Output the (x, y) coordinate of the center of the cell containing the given text.  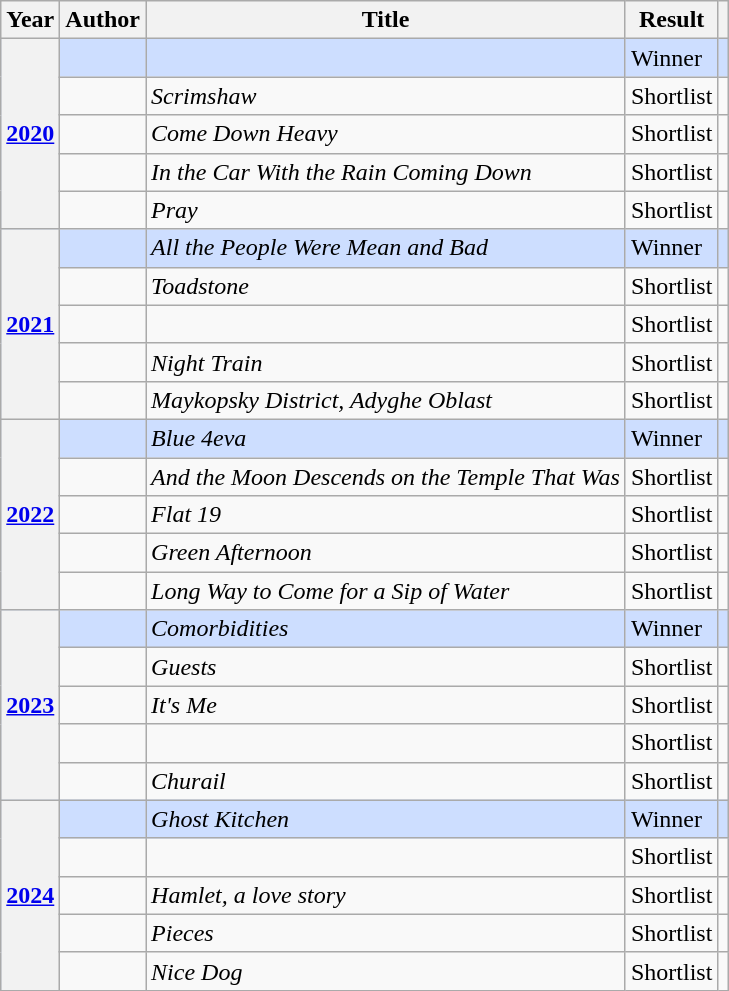
Pray (386, 210)
Maykopsky District, Adyghe Oblast (386, 400)
2023 (30, 705)
In the Car With the Rain Coming Down (386, 172)
And the Moon Descends on the Temple That Was (386, 477)
Ghost Kitchen (386, 819)
Hamlet, a love story (386, 895)
2024 (30, 895)
Night Train (386, 362)
Nice Dog (386, 971)
Result (671, 20)
Long Way to Come for a Sip of Water (386, 591)
Guests (386, 667)
All the People Were Mean and Bad (386, 248)
It's Me (386, 705)
Blue 4eva (386, 438)
Churail (386, 781)
Scrimshaw (386, 96)
Toadstone (386, 286)
Comorbidities (386, 629)
Flat 19 (386, 515)
Green Afternoon (386, 553)
Year (30, 20)
Pieces (386, 933)
Come Down Heavy (386, 134)
Author (103, 20)
2022 (30, 514)
2021 (30, 324)
Title (386, 20)
2020 (30, 134)
